Identify which cell holds the provided text, then report its [X, Y] central coordinate. 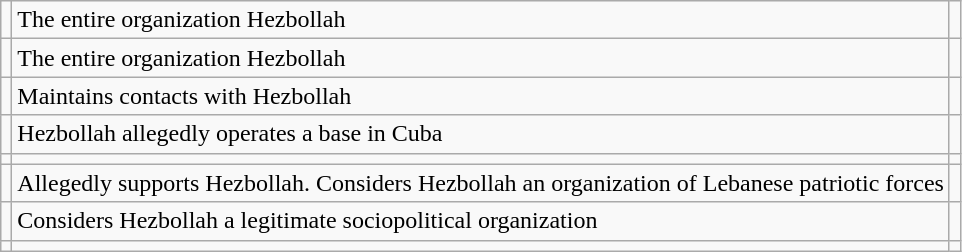
Hezbollah allegedly operates a base in Cuba [481, 134]
Maintains contacts with Hezbollah [481, 96]
Considers Hezbollah a legitimate sociopolitical organization [481, 221]
Allegedly supports Hezbollah. Considers Hezbollah an organization of Lebanese patriotic forces [481, 183]
